Locate the cell with the specified text and output its (X, Y) center coordinate. 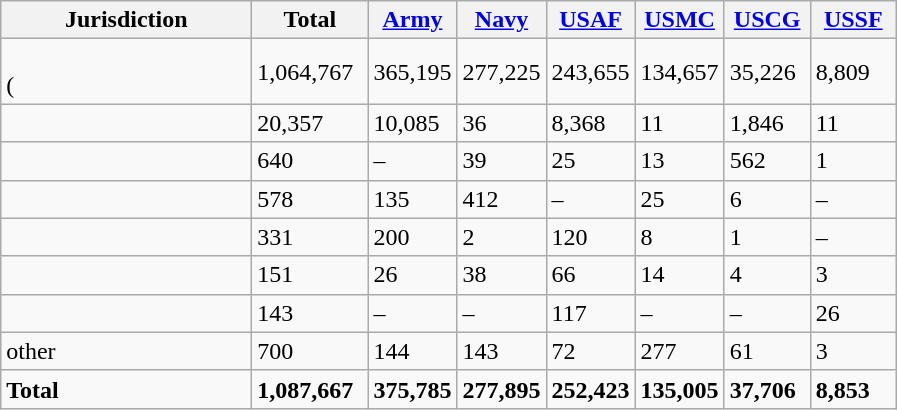
14 (680, 275)
1,064,767 (310, 72)
35,226 (767, 72)
USMC (680, 20)
6 (767, 199)
USSF (853, 20)
8,368 (590, 123)
39 (502, 161)
66 (590, 275)
277,225 (502, 72)
Army (412, 20)
252,423 (590, 389)
200 (412, 237)
13 (680, 161)
135 (412, 199)
( (126, 72)
37,706 (767, 389)
144 (412, 351)
other (126, 351)
USAF (590, 20)
117 (590, 313)
38 (502, 275)
700 (310, 351)
36 (502, 123)
8 (680, 237)
365,195 (412, 72)
331 (310, 237)
412 (502, 199)
1,846 (767, 123)
72 (590, 351)
61 (767, 351)
151 (310, 275)
277 (680, 351)
8,809 (853, 72)
USCG (767, 20)
Navy (502, 20)
20,357 (310, 123)
Jurisdiction (126, 20)
4 (767, 275)
640 (310, 161)
578 (310, 199)
8,853 (853, 389)
243,655 (590, 72)
2 (502, 237)
120 (590, 237)
375,785 (412, 389)
10,085 (412, 123)
562 (767, 161)
1,087,667 (310, 389)
134,657 (680, 72)
135,005 (680, 389)
277,895 (502, 389)
